From the cell containing the given text, extract its center point as [X, Y] coordinate. 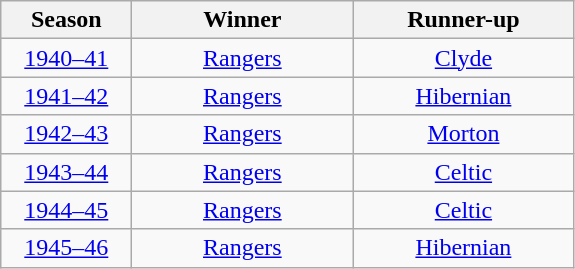
1942–43 [66, 134]
1940–41 [66, 58]
Winner [242, 20]
Runner-up [464, 20]
1945–46 [66, 248]
Season [66, 20]
Clyde [464, 58]
Morton [464, 134]
1943–44 [66, 172]
1941–42 [66, 96]
1944–45 [66, 210]
